Capture the cell that displays the provided text and extract its [x, y] central coordinate. 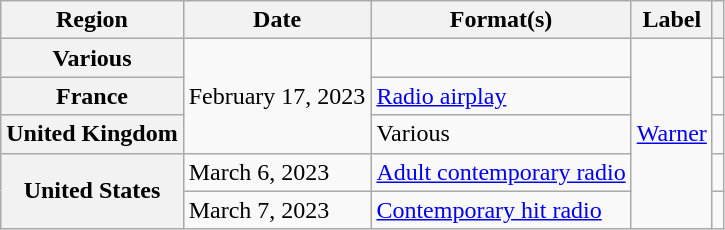
Date [277, 20]
Format(s) [501, 20]
Warner [672, 134]
Contemporary hit radio [501, 210]
France [92, 96]
March 6, 2023 [277, 172]
Adult contemporary radio [501, 172]
Label [672, 20]
February 17, 2023 [277, 96]
Radio airplay [501, 96]
March 7, 2023 [277, 210]
United States [92, 191]
United Kingdom [92, 134]
Region [92, 20]
